Output the (X, Y) coordinate of the center of the cell containing the given text.  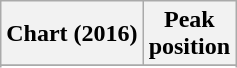
Peak position (189, 34)
Chart (2016) (72, 34)
